Pinpoint the cell where the given text exists, returning its (X, Y) midpoint coordinate. 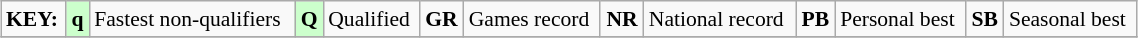
Q (309, 19)
q (78, 19)
PB (816, 19)
SB (985, 19)
Personal best (900, 19)
GR (442, 19)
KEY: (34, 19)
Seasonal best (1070, 19)
Games record (532, 19)
Fastest non-qualifiers (192, 19)
National record (720, 19)
NR (622, 19)
Qualified (371, 19)
